Determine the [x, y] coordinate at the center of the cell enclosing the given text.  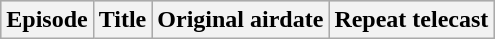
Episode [47, 20]
Repeat telecast [412, 20]
Original airdate [240, 20]
Title [122, 20]
